Return the (x, y) coordinate for the center point of the cell that contains the specified text.  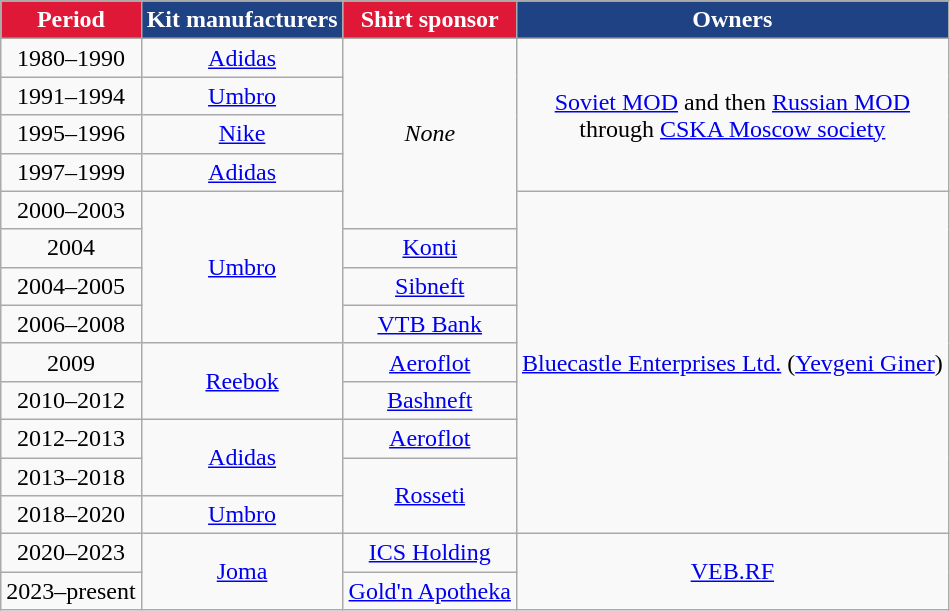
2006–2008 (71, 324)
2004–2005 (71, 286)
2009 (71, 362)
Bluecastle Enterprises Ltd. (Yevgeni Giner) (732, 362)
2013–2018 (71, 477)
2023–present (71, 591)
VTB Bank (430, 324)
2012–2013 (71, 438)
Gold'n Apotheka (430, 591)
1991–1994 (71, 96)
VEB.RF (732, 572)
1997–1999 (71, 172)
2018–2020 (71, 515)
Owners (732, 20)
1995–1996 (71, 134)
ICS Holding (430, 553)
1980–1990 (71, 58)
2020–2023 (71, 553)
Bashneft (430, 400)
Soviet MOD and then Russian MODthrough CSKA Moscow society (732, 115)
2010–2012 (71, 400)
2004 (71, 248)
Konti (430, 248)
2000–2003 (71, 210)
None (430, 134)
Shirt sponsor (430, 20)
Sibneft (430, 286)
Rosseti (430, 496)
Kit manufacturers (242, 20)
Period (71, 20)
Joma (242, 572)
Nike (242, 134)
Reebok (242, 381)
